Output the [x, y] coordinate of the center of the cell containing the given text.  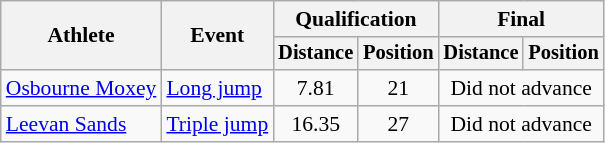
21 [398, 88]
Qualification [356, 19]
7.81 [316, 88]
27 [398, 124]
Long jump [217, 88]
Osbourne Moxey [82, 88]
Leevan Sands [82, 124]
Event [217, 36]
16.35 [316, 124]
Athlete [82, 36]
Final [522, 19]
Triple jump [217, 124]
